Return [X, Y] of the center of cell containing provided text 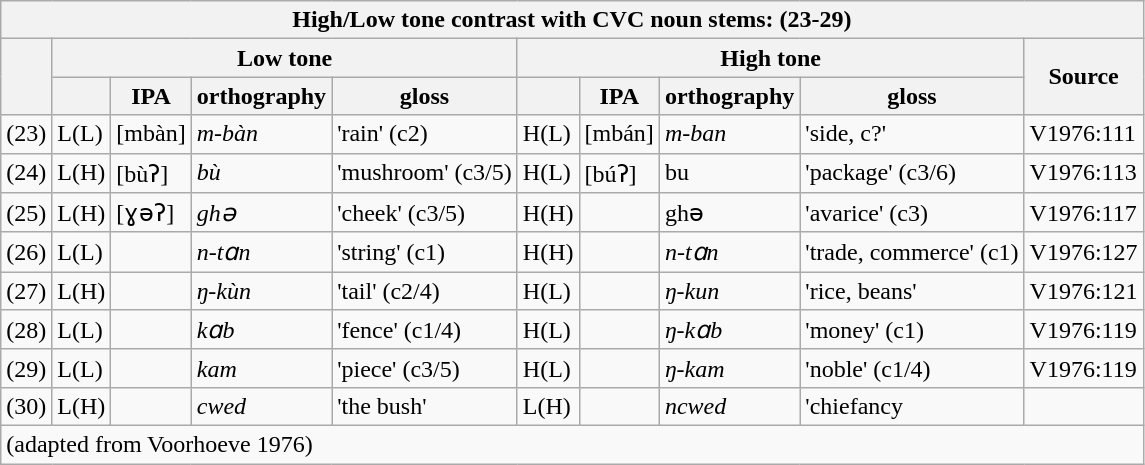
m-bàn [261, 134]
'cheek' (c3/5) [425, 213]
[ɣəʔ] [151, 213]
'avarice' (c3) [912, 213]
cwed [261, 406]
(23) [26, 134]
Source [1084, 77]
m-ban [729, 134]
'side, c?' [912, 134]
(30) [26, 406]
V1976:121 [1084, 291]
[bùʔ] [151, 173]
(25) [26, 213]
High/Low tone contrast with CVC noun stems: (23-29) [572, 20]
kɑb [261, 330]
(26) [26, 252]
'tail' (c2/4) [425, 291]
(24) [26, 173]
V1976:113 [1084, 173]
'rice, beans' [912, 291]
'rain' (c2) [425, 134]
'piece' (c3/5) [425, 368]
ŋ-kam [729, 368]
V1976:117 [1084, 213]
ncwed [729, 406]
V1976:127 [1084, 252]
'package' (c3/6) [912, 173]
[mbàn] [151, 134]
V1976:111 [1084, 134]
(27) [26, 291]
High tone [770, 58]
(28) [26, 330]
ŋ-kɑb [729, 330]
kam [261, 368]
'money' (c1) [912, 330]
'trade, commerce' (c1) [912, 252]
'the bush' [425, 406]
'noble' (c1/4) [912, 368]
(adapted from Voorhoeve 1976) [572, 444]
Low tone [285, 58]
'fence' (c1/4) [425, 330]
[búʔ] [619, 173]
(29) [26, 368]
ŋ-kùn [261, 291]
[mbán] [619, 134]
bu [729, 173]
ŋ-kun [729, 291]
'mushroom' (c3/5) [425, 173]
bù [261, 173]
'string' (c1) [425, 252]
'chiefancy [912, 406]
